Return the (X, Y) coordinate for the center point of the cell that contains the specified text.  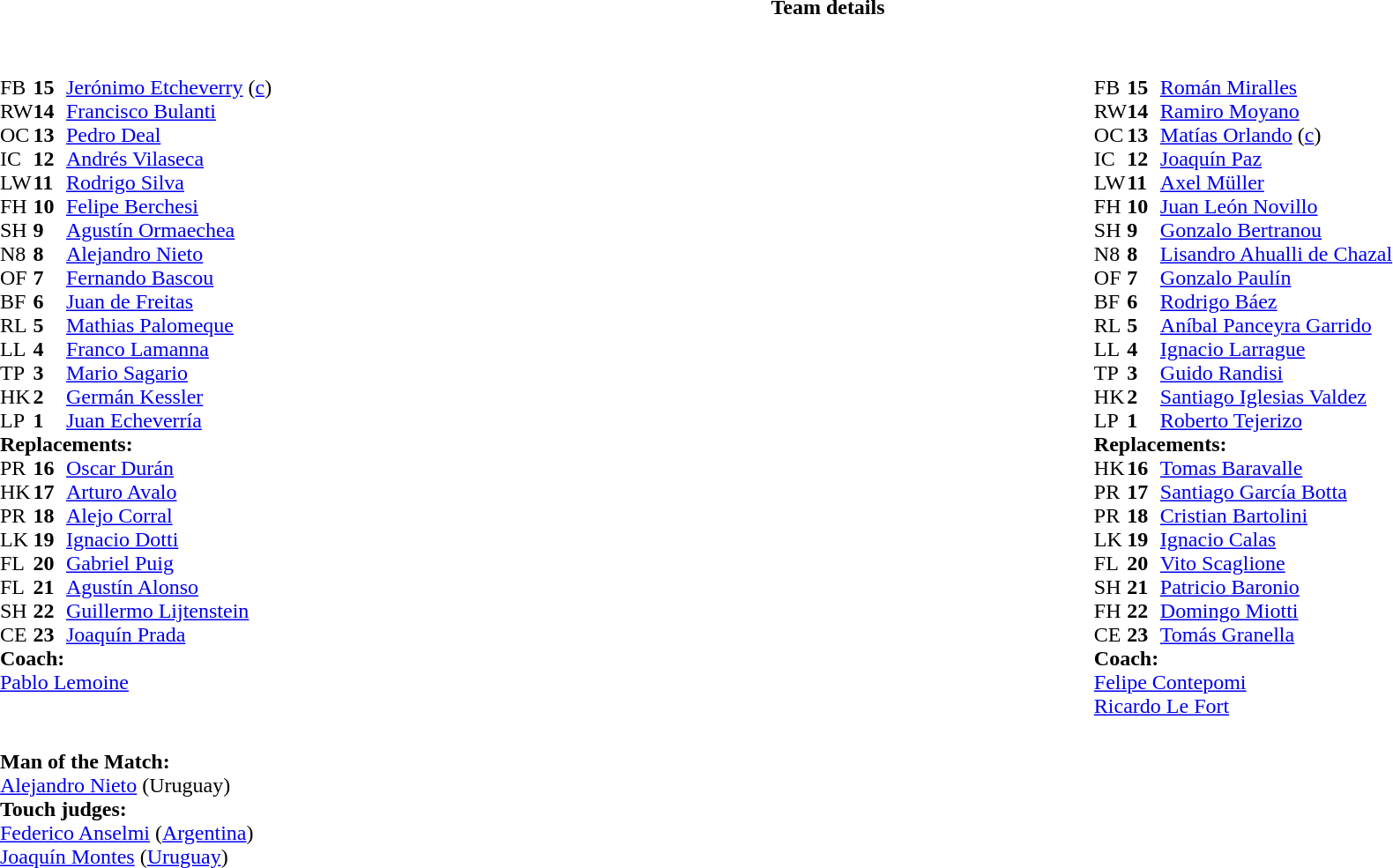
Domingo Miotti (1277, 612)
Rodrigo Silva (169, 183)
Tomás Granella (1277, 634)
Joaquín Paz (1277, 159)
Juan León Novillo (1277, 206)
Mario Sagario (169, 374)
Santiago García Botta (1277, 492)
Gonzalo Bertranou (1277, 231)
Andrés Vilaseca (169, 159)
Arturo Avalo (169, 492)
Santiago Iglesias Valdez (1277, 397)
Francisco Bulanti (169, 111)
Jerónimo Etcheverry (c) (169, 88)
Pablo Lemoine (136, 682)
Guillermo Lijtenstein (169, 612)
Guido Randisi (1277, 374)
Patricio Baronio (1277, 587)
Vito Scaglione (1277, 564)
Juan de Freitas (169, 301)
Gabriel Puig (169, 564)
Joaquín Prada (169, 634)
Axel Müller (1277, 183)
Gonzalo Paulín (1277, 278)
Rodrigo Báez (1277, 301)
Aníbal Panceyra Garrido (1277, 326)
Ignacio Larrague (1277, 349)
Tomas Baravalle (1277, 469)
Ignacio Calas (1277, 539)
Felipe Contepomi Ricardo Le Fort (1243, 694)
Alejandro Nieto (169, 254)
Ramiro Moyano (1277, 111)
Lisandro Ahualli de Chazal (1277, 254)
Roberto Tejerizo (1277, 421)
Agustín Alonso (169, 587)
Román Miralles (1277, 88)
Alejo Corral (169, 516)
Cristian Bartolini (1277, 516)
Franco Lamanna (169, 349)
Pedro Deal (169, 136)
Juan Echeverría (169, 421)
Felipe Berchesi (169, 206)
Mathias Palomeque (169, 326)
Ignacio Dotti (169, 539)
Germán Kessler (169, 397)
Oscar Durán (169, 469)
Agustín Ormaechea (169, 231)
Matías Orlando (c) (1277, 136)
Fernando Bascou (169, 278)
